Locate the cell with the specified text and output its (x, y) center coordinate. 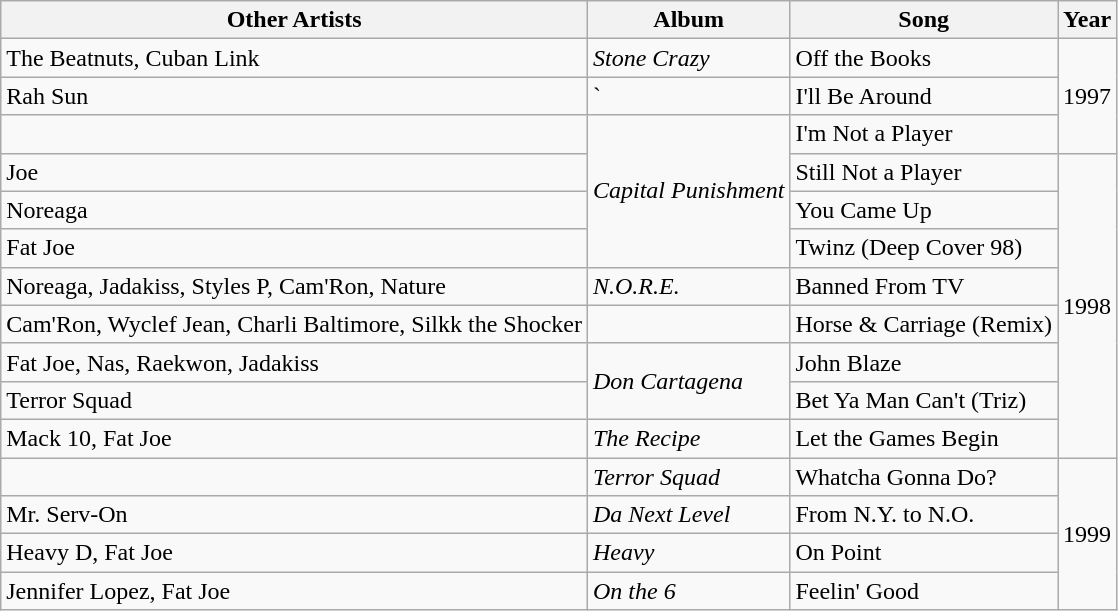
1997 (1088, 96)
1999 (1088, 534)
Fat Joe (294, 248)
N.O.R.E. (688, 286)
The Beatnuts, Cuban Link (294, 58)
Horse & Carriage (Remix) (924, 324)
On Point (924, 553)
On the 6 (688, 591)
Feelin' Good (924, 591)
Mack 10, Fat Joe (294, 438)
Joe (294, 172)
Mr. Serv-On (294, 515)
Off the Books (924, 58)
Whatcha Gonna Do? (924, 477)
Noreaga, Jadakiss, Styles P, Cam'Ron, Nature (294, 286)
Still Not a Player (924, 172)
From N.Y. to N.O. (924, 515)
I'm Not a Player (924, 134)
The Recipe (688, 438)
Rah Sun (294, 96)
Let the Games Begin (924, 438)
Song (924, 20)
1998 (1088, 305)
Heavy D, Fat Joe (294, 553)
Bet Ya Man Can't (Triz) (924, 400)
Year (1088, 20)
John Blaze (924, 362)
Stone Crazy (688, 58)
Don Cartagena (688, 381)
Fat Joe, Nas, Raekwon, Jadakiss (294, 362)
You Came Up (924, 210)
Capital Punishment (688, 191)
Da Next Level (688, 515)
Cam'Ron, Wyclef Jean, Charli Baltimore, Silkk the Shocker (294, 324)
Heavy (688, 553)
Banned From TV (924, 286)
Album (688, 20)
Jennifer Lopez, Fat Joe (294, 591)
Other Artists (294, 20)
Twinz (Deep Cover 98) (924, 248)
Noreaga (294, 210)
` (688, 96)
I'll Be Around (924, 96)
